Return (X, Y) of the center of cell containing provided text 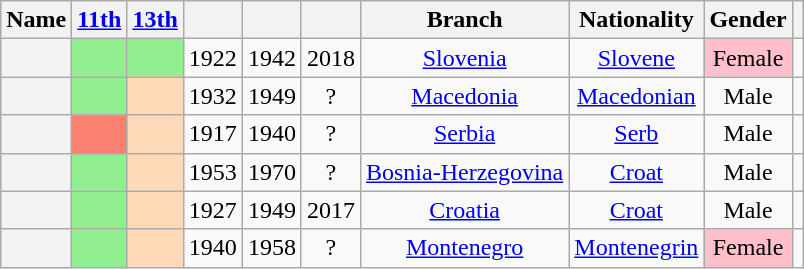
1970 (272, 172)
Montenegrin (636, 248)
Serbia (464, 134)
Nationality (636, 20)
Branch (464, 20)
Montenegro (464, 248)
Macedonian (636, 96)
2017 (330, 210)
1932 (212, 96)
Name (36, 20)
11th (100, 20)
1958 (272, 248)
Croatia (464, 210)
Macedonia (464, 96)
1922 (212, 58)
2018 (330, 58)
1953 (212, 172)
1917 (212, 134)
Bosnia-Herzegovina (464, 172)
1927 (212, 210)
Slovene (636, 58)
1942 (272, 58)
13th (155, 20)
Serb (636, 134)
Gender (748, 20)
Slovenia (464, 58)
